Search for the cell housing the specified text and yield its (X, Y) center coordinate. 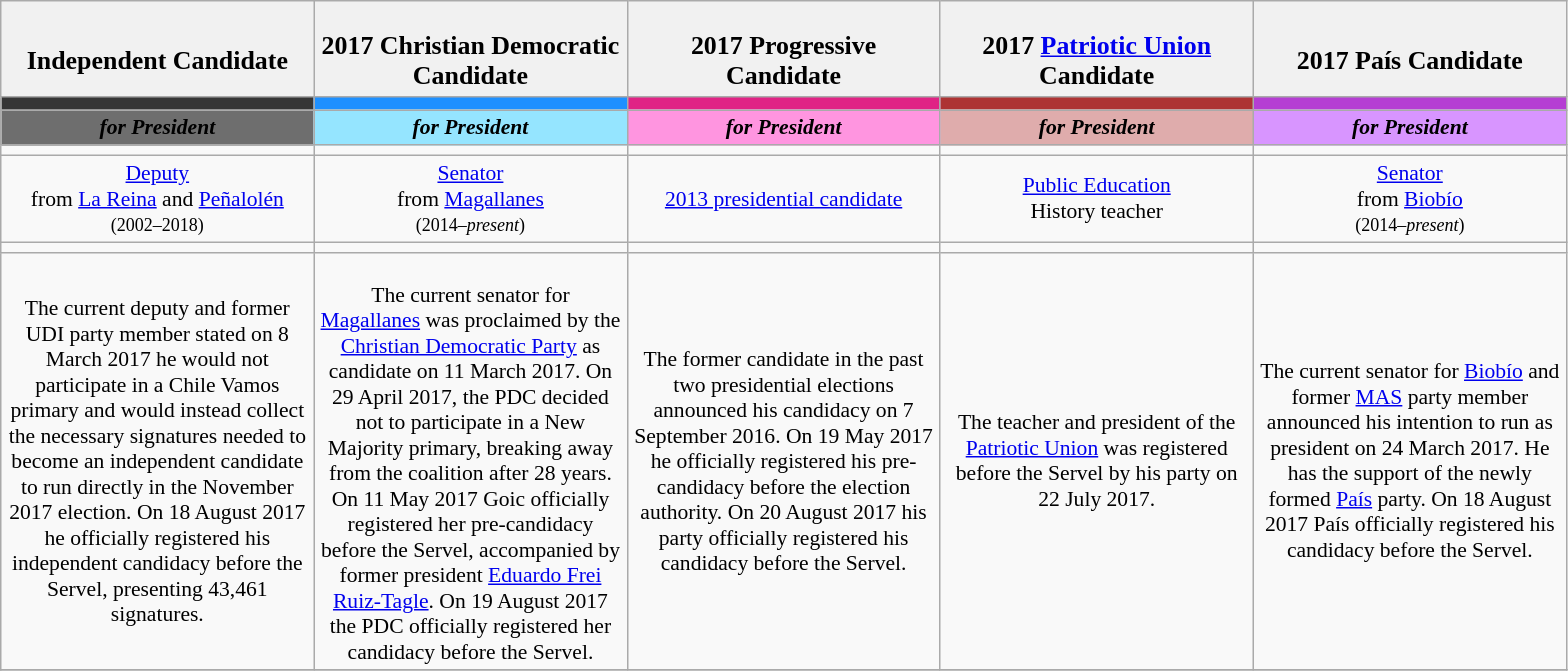
Independent Candidate (158, 49)
2017 País Candidate (1410, 49)
Public Education History teacher (1096, 200)
2017 Christian Democratic Candidate (470, 49)
Senator from Magallanes(2014–present) (470, 200)
2013 presidential candidate (784, 200)
2017 Progressive Candidate (784, 49)
The teacher and president of the Patriotic Union was registered before the Servel by his party on 22 July 2017. (1096, 461)
Senator from Biobío(2014–present) (1410, 200)
2017 Patriotic Union Candidate (1096, 49)
Deputy from La Reina and Peñalolén(2002–2018) (158, 200)
